Scan for the cell matching the given text and deliver its [x, y] coordinate at center. 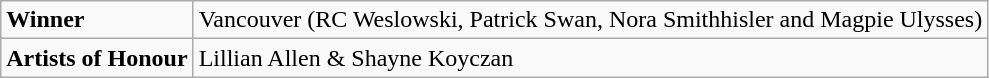
Vancouver (RC Weslowski, Patrick Swan, Nora Smithhisler and Magpie Ulysses) [590, 20]
Lillian Allen & Shayne Koyczan [590, 58]
Artists of Honour [97, 58]
Winner [97, 20]
